Return (X, Y) of the center of cell containing provided text 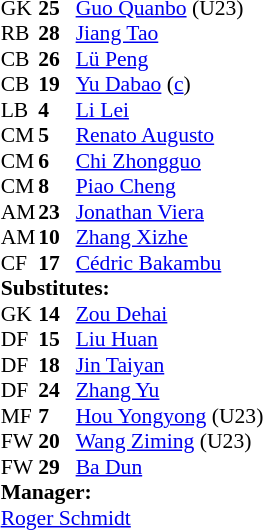
17 (57, 263)
CF (20, 263)
23 (57, 212)
28 (57, 33)
20 (57, 441)
26 (57, 59)
6 (57, 161)
RB (20, 33)
MF (20, 416)
15 (57, 339)
19 (57, 85)
4 (57, 110)
10 (57, 237)
24 (57, 391)
29 (57, 467)
5 (57, 135)
8 (57, 187)
GK (20, 314)
LB (20, 110)
18 (57, 365)
7 (57, 416)
14 (57, 314)
